Locate the cell with the specified text and output its (X, Y) center coordinate. 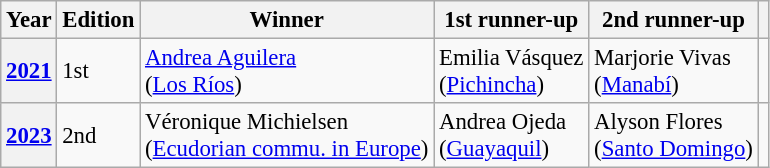
Marjorie Vivas(Manabí) (674, 72)
Andrea Aguilera(Los Ríos) (287, 72)
Andrea Ojeda(Guayaquil) (512, 136)
2nd (98, 136)
1st runner-up (512, 20)
Véronique Michielsen(Ecudorian commu. in Europe) (287, 136)
Alyson Flores(Santo Domingo) (674, 136)
2023 (29, 136)
Emilia Vásquez(Pichincha) (512, 72)
Winner (287, 20)
2nd runner-up (674, 20)
1st (98, 72)
Year (29, 20)
Edition (98, 20)
2021 (29, 72)
